Determine the [X, Y] coordinate at the center of the cell enclosing the given text.  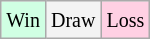
Loss [126, 20]
Draw [72, 20]
Win [24, 20]
